Scan for the cell matching the given text and deliver its [x, y] coordinate at center. 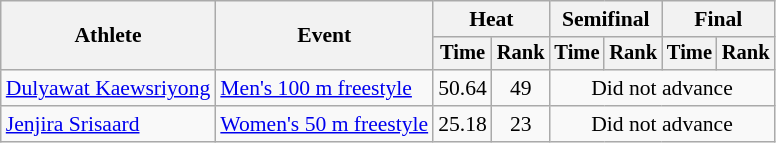
50.64 [462, 88]
Final [718, 19]
49 [521, 88]
Jenjira Srisaard [108, 124]
Women's 50 m freestyle [324, 124]
23 [521, 124]
Dulyawat Kaewsriyong [108, 88]
Athlete [108, 36]
Men's 100 m freestyle [324, 88]
Semifinal [605, 19]
Heat [491, 19]
25.18 [462, 124]
Event [324, 36]
